Locate the cell with the specified text and output its [X, Y] center coordinate. 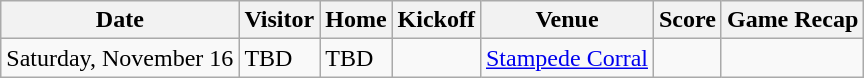
Stampede Corral [566, 58]
Game Recap [792, 20]
Visitor [280, 20]
Kickoff [436, 20]
Saturday, November 16 [120, 58]
Home [356, 20]
Date [120, 20]
Score [687, 20]
Venue [566, 20]
